Pinpoint the cell where the given text exists, returning its [x, y] midpoint coordinate. 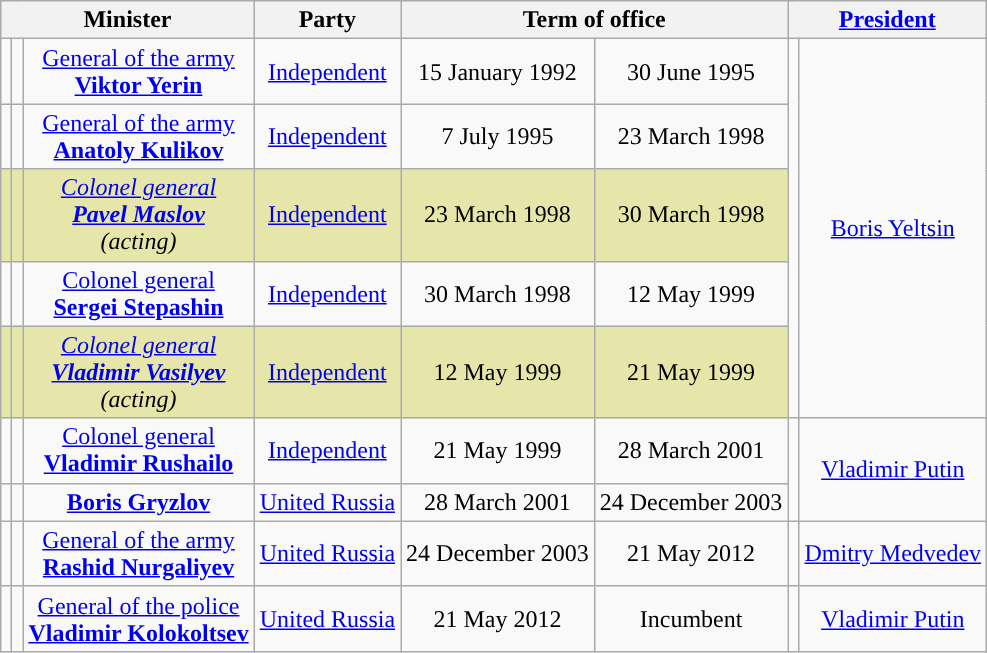
Boris Yeltsin [893, 228]
General of the armyViktor Yerin [138, 72]
Dmitry Medvedev [893, 554]
General of the armyRashid Nurgaliyev [138, 554]
15 January 1992 [498, 72]
Minister [128, 20]
President [888, 20]
General of the armyAnatoly Kulikov [138, 136]
Colonel generalVladimir Rushailo [138, 450]
7 July 1995 [498, 136]
Term of office [594, 20]
Incumbent [691, 618]
Boris Gryzlov [138, 502]
General of the policeVladimir Kolokoltsev [138, 618]
Colonel generalSergei Stepashin [138, 294]
Party [327, 20]
Colonel generalPavel Maslov(acting) [138, 215]
30 June 1995 [691, 72]
Colonel generalVladimir Vasilyev(acting) [138, 372]
